Output the [x, y] coordinate of the center of the cell containing the given text.  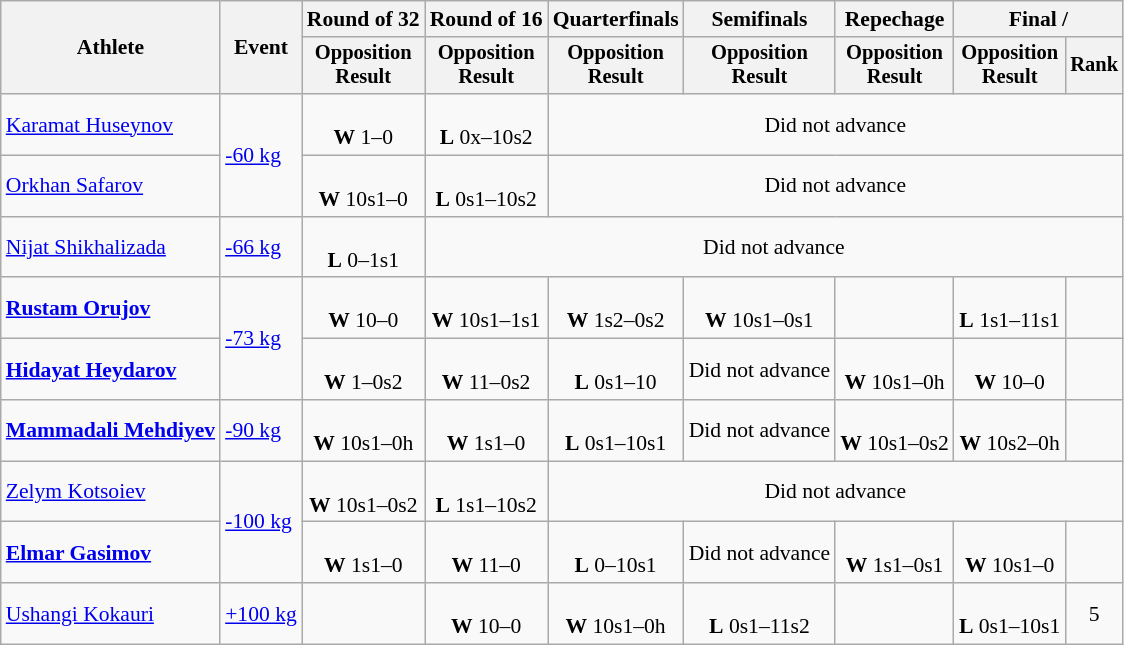
L 1s1–10s2 [486, 492]
-100 kg [261, 522]
L 1s1–11s1 [1010, 308]
Nijat Shikhalizada [110, 248]
W 10s2–0h [1010, 430]
-73 kg [261, 339]
W 10s1–0s1 [760, 308]
Mammadali Mehdiyev [110, 430]
L 0–10s1 [616, 552]
Event [261, 48]
Final / [1038, 19]
Elmar Gasimov [110, 552]
-66 kg [261, 248]
5 [1094, 614]
Ushangi Kokauri [110, 614]
Round of 32 [364, 19]
W 1–0s2 [364, 370]
W 11–0s2 [486, 370]
Zelym Kotsoiev [110, 492]
+100 kg [261, 614]
W 1–0 [364, 124]
L 0s1–10 [616, 370]
W 1s1–0s1 [894, 552]
Semifinals [760, 19]
L 0–1s1 [364, 248]
Round of 16 [486, 19]
Quarterfinals [616, 19]
Repechage [894, 19]
W 10s1–1s1 [486, 308]
Hidayat Heydarov [110, 370]
L 0s1–10s2 [486, 186]
Rank [1094, 66]
Rustam Orujov [110, 308]
Orkhan Safarov [110, 186]
-90 kg [261, 430]
L 0s1–11s2 [760, 614]
-60 kg [261, 155]
L 0x–10s2 [486, 124]
W 1s2–0s2 [616, 308]
Athlete [110, 48]
W 11–0 [486, 552]
Karamat Huseynov [110, 124]
